Return (x, y) of the center of cell containing provided text 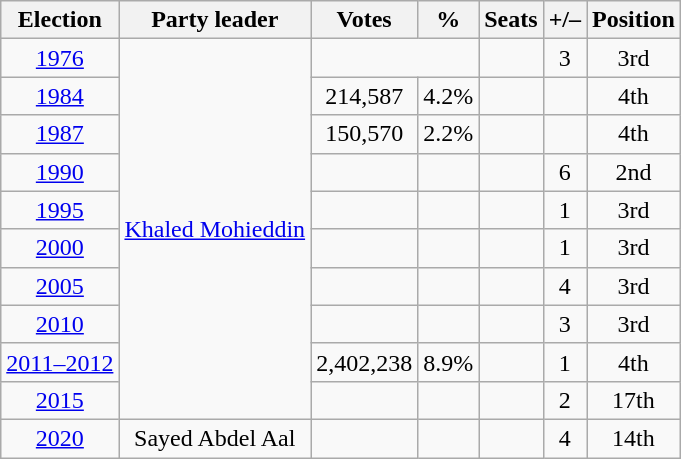
2011–2012 (60, 362)
8.9% (448, 362)
2020 (60, 438)
2.2% (448, 134)
6 (564, 172)
2 (564, 400)
Seats (511, 20)
Election (60, 20)
Khaled Mohieddin (215, 230)
Position (634, 20)
4.2% (448, 96)
1987 (60, 134)
1984 (60, 96)
Sayed Abdel Aal (215, 438)
2005 (60, 286)
Party leader (215, 20)
2015 (60, 400)
150,570 (364, 134)
1976 (60, 58)
2010 (60, 324)
214,587 (364, 96)
Votes (364, 20)
2000 (60, 248)
17th (634, 400)
1990 (60, 172)
2nd (634, 172)
14th (634, 438)
1995 (60, 210)
+/– (564, 20)
2,402,238 (364, 362)
% (448, 20)
